Locate the cell with the specified text and output its (X, Y) center coordinate. 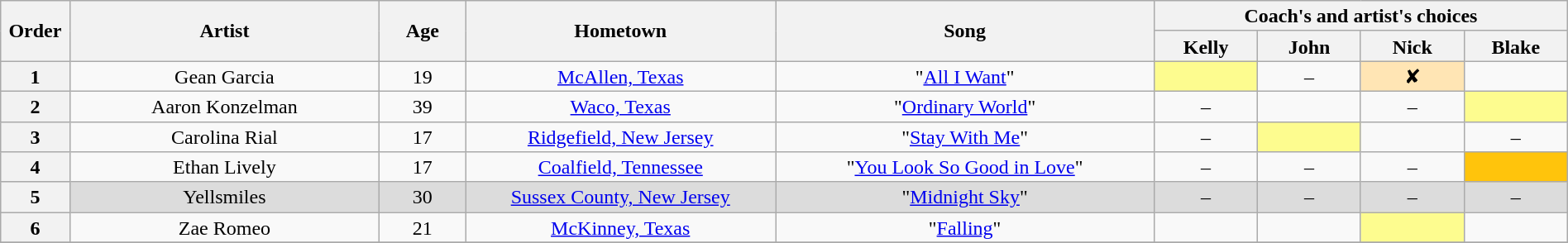
6 (35, 228)
Artist (225, 31)
"Falling" (965, 228)
McKinney, Texas (620, 228)
Coalfield, Tennessee (620, 167)
"All I Want" (965, 76)
Yellsmiles (225, 197)
Gean Garcia (225, 76)
Song (965, 31)
Zae Romeo (225, 228)
39 (423, 106)
1 (35, 76)
John (1310, 46)
Ridgefield, New Jersey (620, 137)
✘ (1413, 76)
4 (35, 167)
Kelly (1206, 46)
Blake (1515, 46)
Hometown (620, 31)
"Midnight Sky" (965, 197)
2 (35, 106)
"Ordinary World" (965, 106)
McAllen, Texas (620, 76)
Ethan Lively (225, 167)
"Stay With Me" (965, 137)
21 (423, 228)
Coach's and artist's choices (1361, 17)
"You Look So Good in Love" (965, 167)
Nick (1413, 46)
Waco, Texas (620, 106)
Aaron Konzelman (225, 106)
Sussex County, New Jersey (620, 197)
Age (423, 31)
Carolina Rial (225, 137)
5 (35, 197)
19 (423, 76)
Order (35, 31)
3 (35, 137)
30 (423, 197)
